Pinpoint the cell where the given text exists, returning its [x, y] midpoint coordinate. 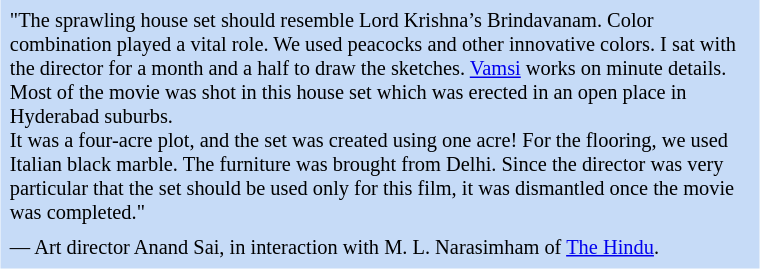
— Art director Anand Sai, in interaction with M. L. Narasimham of The Hindu. [380, 248]
